Find where the given text appears and provide that cell's center as (X, Y) coordinate. 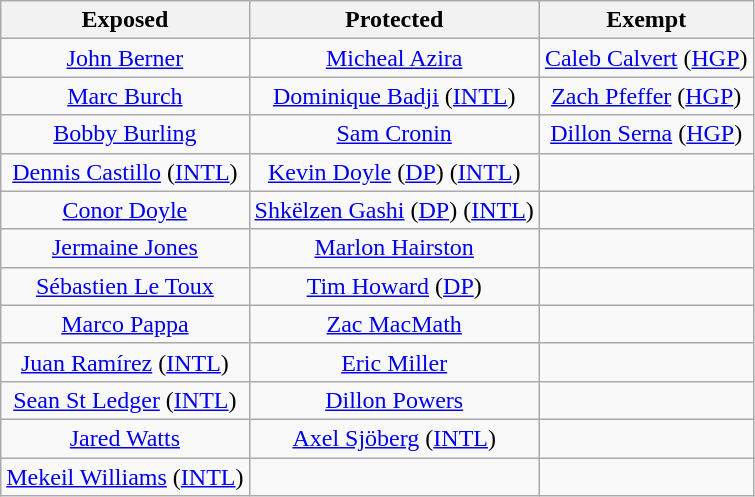
Bobby Burling (125, 134)
Marco Pappa (125, 324)
Tim Howard (DP) (394, 286)
Dillon Powers (394, 400)
Caleb Calvert (HGP) (646, 58)
Dillon Serna (HGP) (646, 134)
Shkëlzen Gashi (DP) (INTL) (394, 210)
Kevin Doyle (DP) (INTL) (394, 172)
Eric Miller (394, 362)
Sean St Ledger (INTL) (125, 400)
Jared Watts (125, 438)
Exposed (125, 20)
Axel Sjöberg (INTL) (394, 438)
Zac MacMath (394, 324)
Marlon Hairston (394, 248)
Juan Ramírez (INTL) (125, 362)
Conor Doyle (125, 210)
Marc Burch (125, 96)
Micheal Azira (394, 58)
Protected (394, 20)
Dennis Castillo (INTL) (125, 172)
Dominique Badji (INTL) (394, 96)
Mekeil Williams (INTL) (125, 477)
Jermaine Jones (125, 248)
John Berner (125, 58)
Exempt (646, 20)
Zach Pfeffer (HGP) (646, 96)
Sébastien Le Toux (125, 286)
Sam Cronin (394, 134)
